From the cell containing the given text, extract its center point as [X, Y] coordinate. 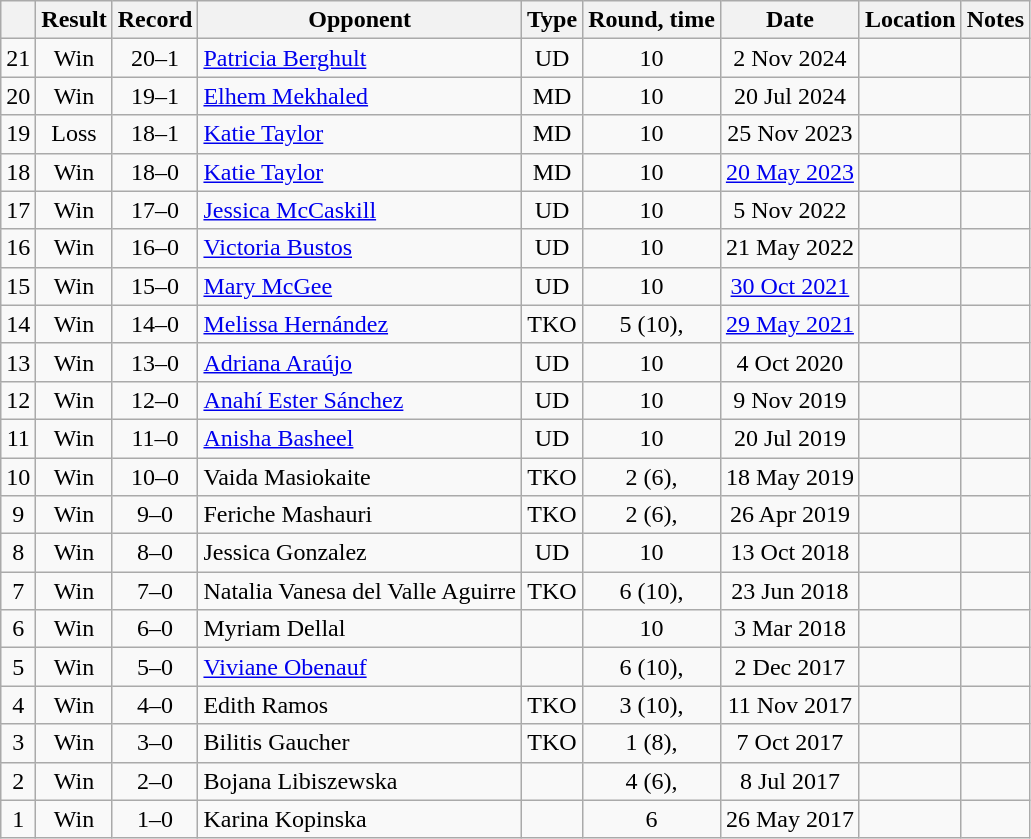
3 (10), [652, 705]
Victoria Bustos [360, 248]
23 Jun 2018 [790, 591]
8 [18, 553]
21 [18, 58]
Bojana Libiszewska [360, 781]
1 [18, 819]
13 [18, 362]
3–0 [155, 743]
Patricia Berghult [360, 58]
30 Oct 2021 [790, 286]
12–0 [155, 400]
5–0 [155, 667]
Feriche Mashauri [360, 515]
14 [18, 324]
Vaida Masiokaite [360, 477]
Type [552, 20]
Adriana Araújo [360, 362]
Mary McGee [360, 286]
13–0 [155, 362]
Karina Kopinska [360, 819]
25 Nov 2023 [790, 134]
7 Oct 2017 [790, 743]
Elhem Mekhaled [360, 96]
19–1 [155, 96]
9–0 [155, 515]
19 [18, 134]
Melissa Hernández [360, 324]
2 [18, 781]
18–1 [155, 134]
7 [18, 591]
13 Oct 2018 [790, 553]
4–0 [155, 705]
Loss [74, 134]
14–0 [155, 324]
Result [74, 20]
18 [18, 172]
16–0 [155, 248]
8 Jul 2017 [790, 781]
Jessica McCaskill [360, 210]
5 [18, 667]
15–0 [155, 286]
2 Dec 2017 [790, 667]
20 [18, 96]
Myriam Dellal [360, 629]
9 Nov 2019 [790, 400]
Jessica Gonzalez [360, 553]
12 [18, 400]
17–0 [155, 210]
Notes [995, 20]
Natalia Vanesa del Valle Aguirre [360, 591]
Edith Ramos [360, 705]
1 (8), [652, 743]
2–0 [155, 781]
11 Nov 2017 [790, 705]
Round, time [652, 20]
18 May 2019 [790, 477]
11 [18, 438]
Anahí Ester Sánchez [360, 400]
Location [910, 20]
9 [18, 515]
Opponent [360, 20]
29 May 2021 [790, 324]
3 [18, 743]
11–0 [155, 438]
10–0 [155, 477]
1–0 [155, 819]
Date [790, 20]
20–1 [155, 58]
2 Nov 2024 [790, 58]
7–0 [155, 591]
Bilitis Gaucher [360, 743]
18–0 [155, 172]
8–0 [155, 553]
4 Oct 2020 [790, 362]
26 Apr 2019 [790, 515]
20 Jul 2024 [790, 96]
Anisha Basheel [360, 438]
5 (10), [652, 324]
21 May 2022 [790, 248]
3 Mar 2018 [790, 629]
17 [18, 210]
16 [18, 248]
5 Nov 2022 [790, 210]
Viviane Obenauf [360, 667]
20 Jul 2019 [790, 438]
4 [18, 705]
15 [18, 286]
6–0 [155, 629]
Record [155, 20]
26 May 2017 [790, 819]
4 (6), [652, 781]
20 May 2023 [790, 172]
